Pinpoint the cell where the given text exists, returning its (X, Y) midpoint coordinate. 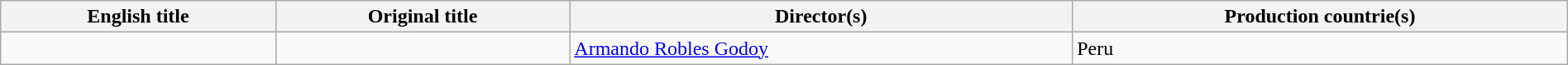
Armando Robles Godoy (821, 48)
Production countrie(s) (1320, 17)
Peru (1320, 48)
Director(s) (821, 17)
Original title (423, 17)
English title (139, 17)
